Return the (x, y) coordinate for the center point of the cell that contains the specified text.  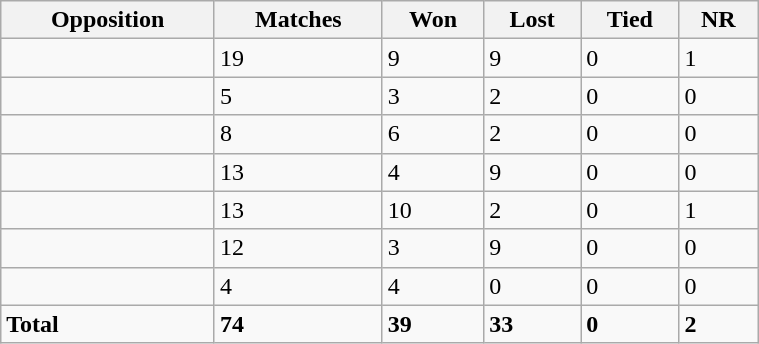
19 (298, 58)
39 (432, 324)
Opposition (108, 20)
Tied (630, 20)
10 (432, 210)
Lost (532, 20)
8 (298, 134)
74 (298, 324)
Won (432, 20)
6 (432, 134)
Matches (298, 20)
Total (108, 324)
NR (718, 20)
12 (298, 248)
5 (298, 96)
33 (532, 324)
